Return the (x, y) coordinate for the center point of the cell that contains the specified text.  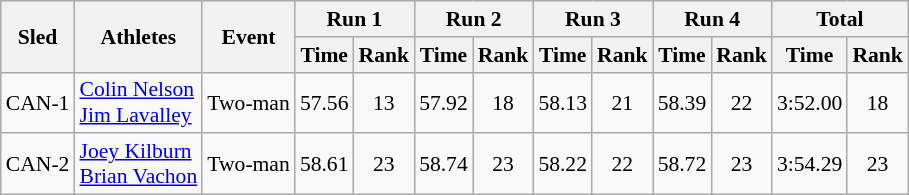
Athletes (138, 36)
Joey KilburnBrian Vachon (138, 164)
CAN-2 (38, 164)
58.72 (682, 164)
13 (384, 102)
Event (248, 36)
58.13 (562, 102)
21 (622, 102)
Run 4 (712, 19)
58.22 (562, 164)
57.92 (444, 102)
58.74 (444, 164)
CAN-1 (38, 102)
Run 1 (354, 19)
58.39 (682, 102)
57.56 (324, 102)
3:52.00 (810, 102)
Run 2 (474, 19)
3:54.29 (810, 164)
58.61 (324, 164)
Total (840, 19)
Sled (38, 36)
Colin NelsonJim Lavalley (138, 102)
Run 3 (592, 19)
